Scan for the cell matching the given text and deliver its [x, y] coordinate at center. 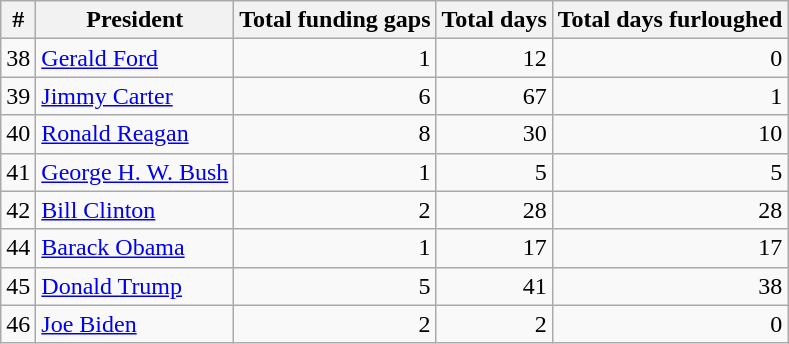
67 [494, 96]
8 [335, 134]
Total days furloughed [670, 20]
Donald Trump [135, 286]
42 [18, 210]
Gerald Ford [135, 58]
44 [18, 248]
45 [18, 286]
46 [18, 324]
Bill Clinton [135, 210]
Total days [494, 20]
George H. W. Bush [135, 172]
39 [18, 96]
Jimmy Carter [135, 96]
Total funding gaps [335, 20]
Joe Biden [135, 324]
10 [670, 134]
6 [335, 96]
12 [494, 58]
# [18, 20]
40 [18, 134]
Ronald Reagan [135, 134]
Barack Obama [135, 248]
President [135, 20]
30 [494, 134]
